Return (x, y) of the center of cell containing provided text 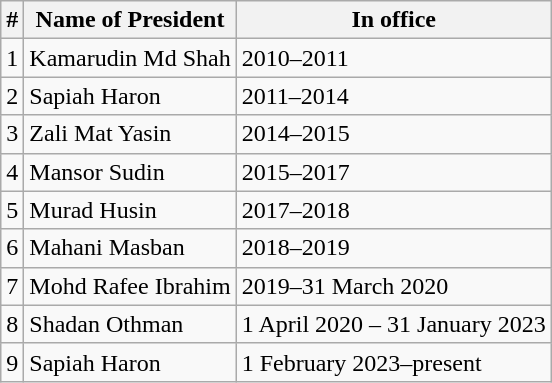
3 (12, 134)
2017–2018 (394, 210)
1 (12, 58)
2 (12, 96)
7 (12, 286)
Name of President (130, 20)
6 (12, 248)
Kamarudin Md Shah (130, 58)
2015–2017 (394, 172)
1 February 2023–present (394, 362)
2019–31 March 2020 (394, 286)
4 (12, 172)
Zali Mat Yasin (130, 134)
9 (12, 362)
1 April 2020 – 31 January 2023 (394, 324)
Mahani Masban (130, 248)
8 (12, 324)
2011–2014 (394, 96)
Mohd Rafee Ibrahim (130, 286)
# (12, 20)
Mansor Sudin (130, 172)
2018–2019 (394, 248)
2014–2015 (394, 134)
In office (394, 20)
2010–2011 (394, 58)
Shadan Othman (130, 324)
5 (12, 210)
Murad Husin (130, 210)
